From the cell containing the given text, extract its center point as (X, Y) coordinate. 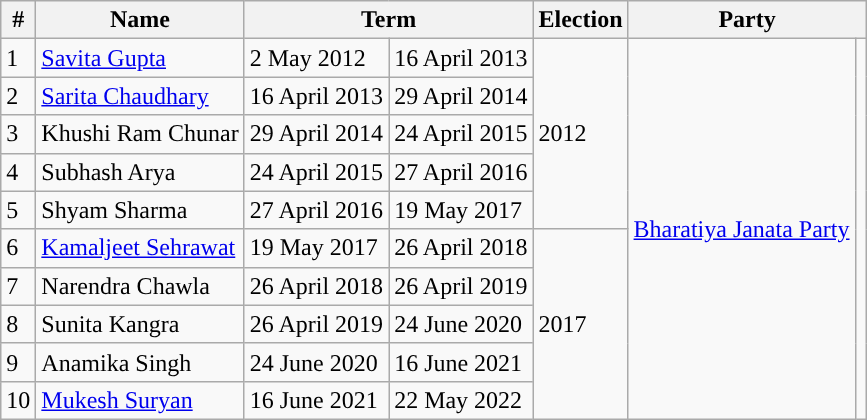
Election (580, 20)
4 (18, 172)
2012 (580, 134)
2017 (580, 324)
Sarita Chaudhary (140, 96)
9 (18, 362)
6 (18, 248)
Name (140, 20)
Party (747, 20)
Anamika Singh (140, 362)
22 May 2022 (461, 400)
Sunita Kangra (140, 324)
Narendra Chawla (140, 286)
Mukesh Suryan (140, 400)
Bharatiya Janata Party (742, 230)
Savita Gupta (140, 58)
1 (18, 58)
2 (18, 96)
7 (18, 286)
Subhash Arya (140, 172)
5 (18, 210)
8 (18, 324)
Khushi Ram Chunar (140, 134)
# (18, 20)
2 May 2012 (316, 58)
Shyam Sharma (140, 210)
10 (18, 400)
Term (388, 20)
3 (18, 134)
Kamaljeet Sehrawat (140, 248)
